From the cell containing the given text, extract its center point as (x, y) coordinate. 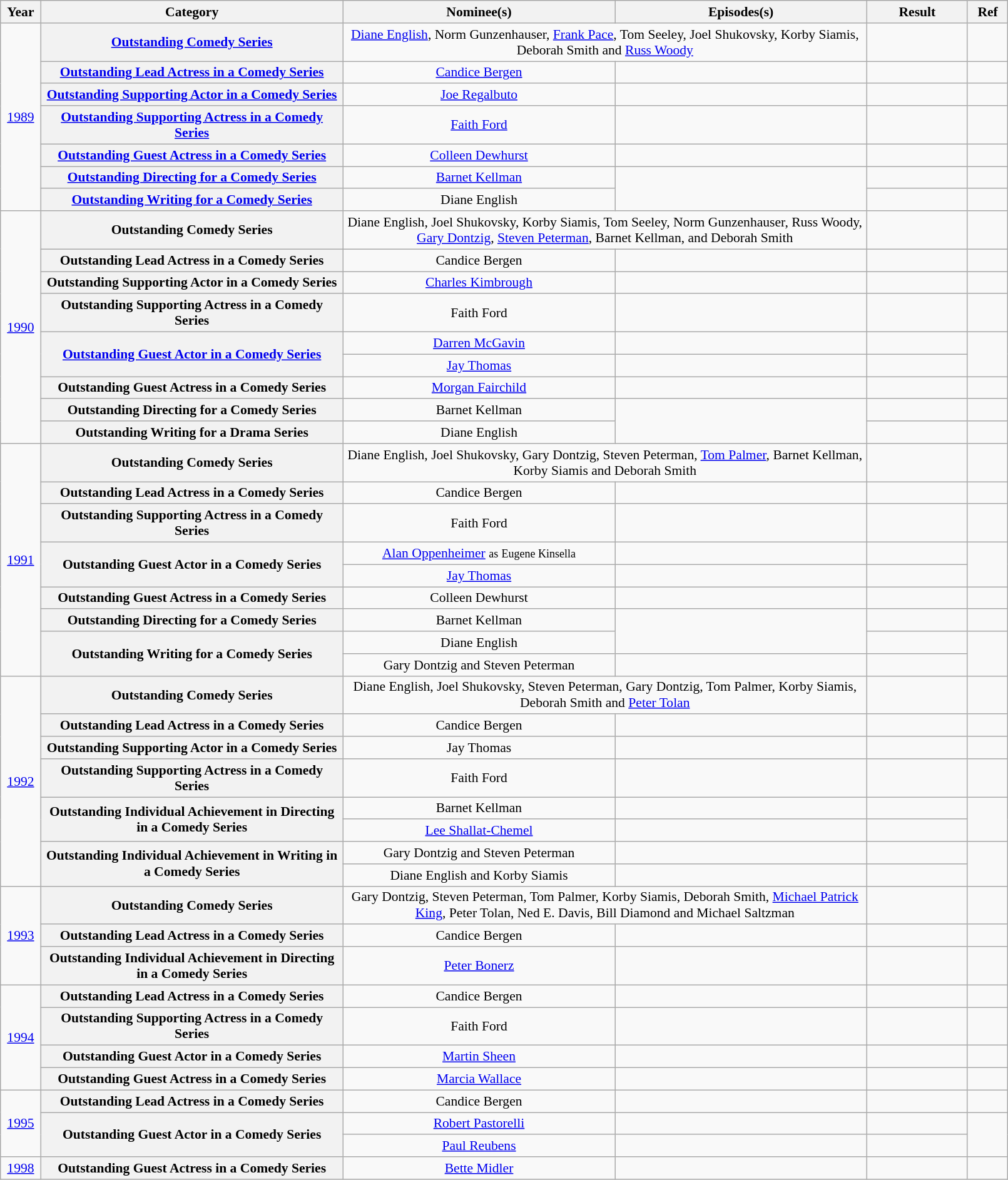
Ref (987, 12)
Bette Midler (479, 1168)
Charles Kimbrough (479, 283)
Nominee(s) (479, 12)
Darren McGavin (479, 343)
Martin Sheen (479, 1057)
Morgan Fairchild (479, 388)
1991 (21, 560)
1998 (21, 1168)
Alan Oppenheimer as Eugene Kinsella (479, 554)
1989 (21, 117)
Marcia Wallace (479, 1079)
Episodes(s) (741, 12)
1993 (21, 935)
Year (21, 12)
1990 (21, 327)
Category (191, 12)
Result (917, 12)
1995 (21, 1124)
Paul Reubens (479, 1146)
Diane English, Norm Gunzenhauser, Frank Pace, Tom Seeley, Joel Shukovsky, Korby Siamis, Deborah Smith and Russ Woody (604, 43)
Outstanding Writing for a Drama Series (191, 432)
Joe Regalbuto (479, 95)
Diane English, Joel Shukovsky, Gary Dontzig, Steven Peterman, Tom Palmer, Barnet Kellman, Korby Siamis and Deborah Smith (604, 463)
Robert Pastorelli (479, 1124)
Outstanding Individual Achievement in Writing in a Comedy Series (191, 863)
Diane English and Korby Siamis (479, 875)
Peter Bonerz (479, 966)
Lee Shallat-Chemel (479, 831)
1992 (21, 781)
1994 (21, 1037)
Diane English, Joel Shukovsky, Steven Peterman, Gary Dontzig, Tom Palmer, Korby Siamis, Deborah Smith and Peter Tolan (604, 694)
